Determine the [X, Y] coordinate at the center of the cell enclosing the given text.  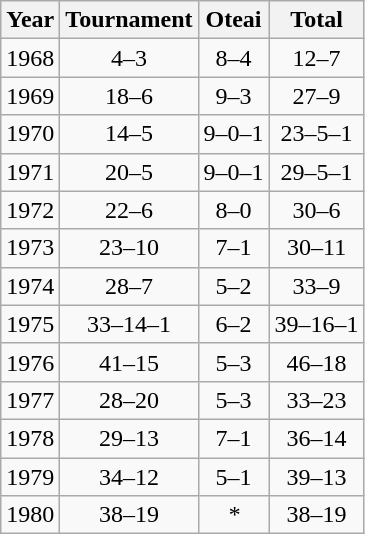
22–6 [129, 210]
8–4 [234, 58]
30–11 [316, 248]
9–3 [234, 96]
33–23 [316, 400]
Total [316, 20]
12–7 [316, 58]
28–7 [129, 286]
1972 [30, 210]
1975 [30, 324]
27–9 [316, 96]
23–10 [129, 248]
20–5 [129, 172]
Year [30, 20]
1978 [30, 438]
8–0 [234, 210]
Tournament [129, 20]
4–3 [129, 58]
1979 [30, 477]
Oteai [234, 20]
1971 [30, 172]
1976 [30, 362]
29–5–1 [316, 172]
34–12 [129, 477]
1980 [30, 515]
6–2 [234, 324]
36–14 [316, 438]
33–14–1 [129, 324]
1974 [30, 286]
30–6 [316, 210]
1968 [30, 58]
1973 [30, 248]
46–18 [316, 362]
1969 [30, 96]
5–2 [234, 286]
5–1 [234, 477]
41–15 [129, 362]
1977 [30, 400]
39–13 [316, 477]
18–6 [129, 96]
23–5–1 [316, 134]
1970 [30, 134]
28–20 [129, 400]
* [234, 515]
39–16–1 [316, 324]
14–5 [129, 134]
33–9 [316, 286]
29–13 [129, 438]
